For the text-containing cell, return its midpoint in [X, Y] coordinate format. 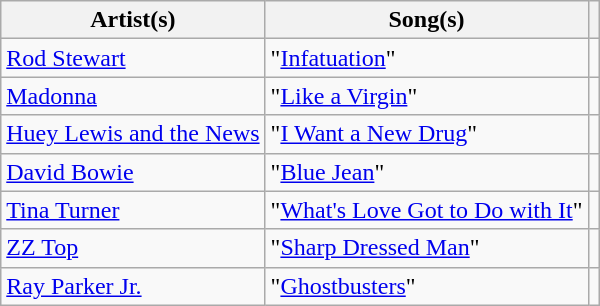
"Sharp Dressed Man" [426, 248]
"I Want a New Drug" [426, 134]
"Ghostbusters" [426, 286]
"Infatuation" [426, 58]
ZZ Top [133, 248]
Rod Stewart [133, 58]
David Bowie [133, 172]
"Like a Virgin" [426, 96]
"What's Love Got to Do with It" [426, 210]
Song(s) [426, 20]
Ray Parker Jr. [133, 286]
Madonna [133, 96]
Huey Lewis and the News [133, 134]
Tina Turner [133, 210]
"Blue Jean" [426, 172]
Artist(s) [133, 20]
